Find where the given text appears and provide that cell's center as [X, Y] coordinate. 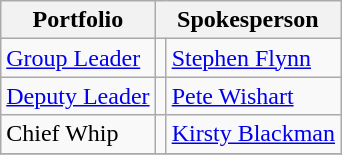
Stephen Flynn [253, 58]
Group Leader [78, 58]
Portfolio [78, 20]
Kirsty Blackman [253, 134]
Chief Whip [78, 134]
Spokesperson [248, 20]
Deputy Leader [78, 96]
Pete Wishart [253, 96]
